Determine the (x, y) coordinate at the center of the cell enclosing the given text.  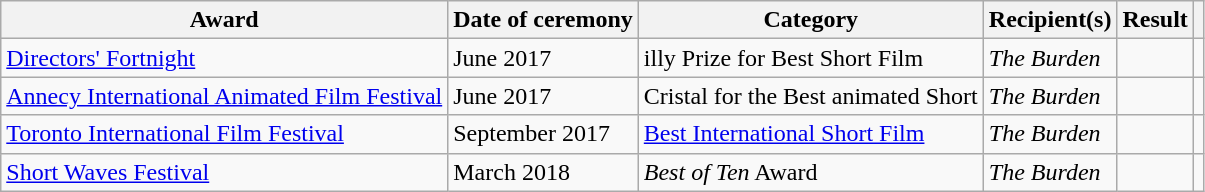
Best of Ten Award (810, 172)
September 2017 (544, 134)
Recipient(s) (1050, 20)
illy Prize for Best Short Film (810, 58)
Directors' Fortnight (224, 58)
Category (810, 20)
Award (224, 20)
Result (1155, 20)
Cristal for the Best animated Short (810, 96)
Best International Short Film (810, 134)
March 2018 (544, 172)
Date of ceremony (544, 20)
Short Waves Festival (224, 172)
Toronto International Film Festival (224, 134)
Annecy International Animated Film Festival (224, 96)
